Capture the cell that displays the provided text and extract its [X, Y] central coordinate. 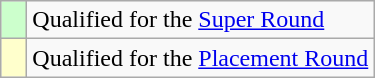
Qualified for the Super Round [200, 20]
Qualified for the Placement Round [200, 58]
